Pinpoint the cell where the given text exists, returning its [X, Y] midpoint coordinate. 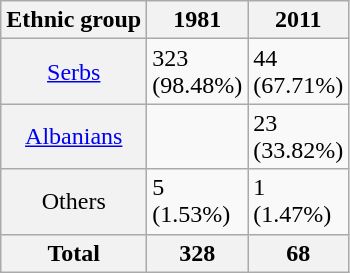
68 [298, 253]
Others [74, 202]
2011 [298, 20]
Serbs [74, 72]
328 [198, 253]
1981 [198, 20]
44 (67.71%) [298, 72]
Ethnic group [74, 20]
323 (98.48%) [198, 72]
1 (1.47%) [298, 202]
Total [74, 253]
5 (1.53%) [198, 202]
23 (33.82%) [298, 136]
Albanians [74, 136]
